Output the [X, Y] coordinate of the center of the cell containing the given text.  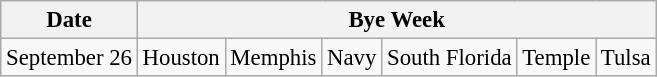
Memphis [274, 58]
South Florida [450, 58]
Date [69, 20]
Tulsa [626, 58]
Houston [181, 58]
Navy [352, 58]
Bye Week [396, 20]
September 26 [69, 58]
Temple [556, 58]
